Determine the [X, Y] coordinate at the center of the cell enclosing the given text.  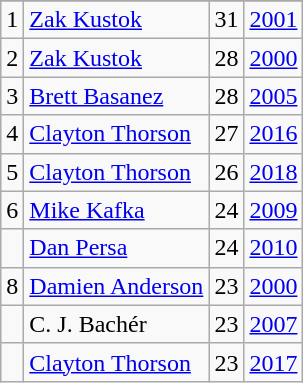
Brett Basanez [116, 96]
2018 [274, 172]
27 [226, 134]
4 [12, 134]
2016 [274, 134]
3 [12, 96]
2 [12, 58]
C. J. Bachér [116, 324]
2009 [274, 210]
1 [12, 20]
26 [226, 172]
6 [12, 210]
2001 [274, 20]
31 [226, 20]
8 [12, 286]
2017 [274, 362]
2007 [274, 324]
Damien Anderson [116, 286]
2005 [274, 96]
2010 [274, 248]
Mike Kafka [116, 210]
Dan Persa [116, 248]
5 [12, 172]
